Pinpoint the cell where the given text exists, returning its [X, Y] midpoint coordinate. 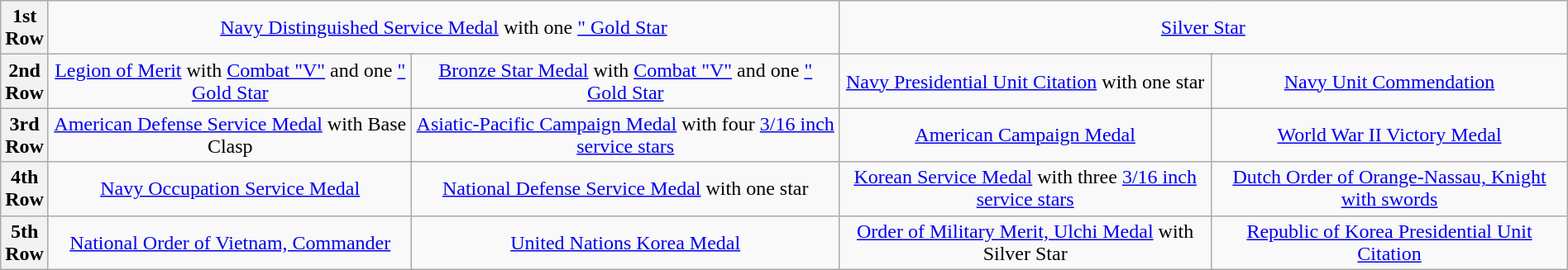
World War II Victory Medal [1389, 135]
American Defense Service Medal with Base Clasp [230, 135]
Navy Distinguished Service Medal with one " Gold Star [443, 28]
Republic of Korea Presidential Unit Citation [1389, 243]
Asiatic-Pacific Campaign Medal with four 3/16 inch service stars [625, 135]
Order of Military Merit, Ulchi Medal with Silver Star [1025, 243]
National Defense Service Medal with one star [625, 188]
4thRow [25, 188]
Navy Unit Commendation [1389, 81]
National Order of Vietnam, Commander [230, 243]
Bronze Star Medal with Combat "V" and one " Gold Star [625, 81]
Navy Presidential Unit Citation with one star [1025, 81]
United Nations Korea Medal [625, 243]
Navy Occupation Service Medal [230, 188]
Dutch Order of Orange-Nassau, Knight with swords [1389, 188]
Silver Star [1202, 28]
Legion of Merit with Combat "V" and one " Gold Star [230, 81]
2ndRow [25, 81]
American Campaign Medal [1025, 135]
1stRow [25, 28]
Korean Service Medal with three 3/16 inch service stars [1025, 188]
3rdRow [25, 135]
5thRow [25, 243]
